For the text-containing cell, return its midpoint in [X, Y] coordinate format. 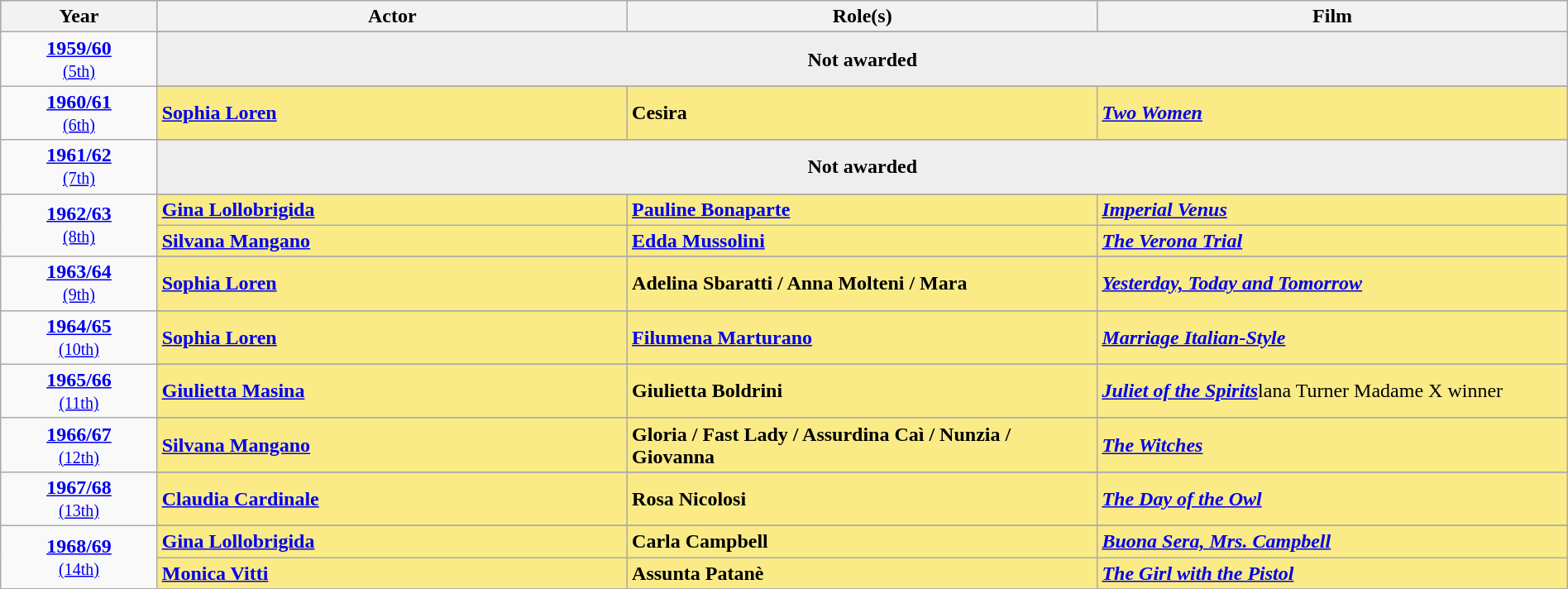
1960/61(6th) [79, 113]
Gloria / Fast Lady / Assurdina Caì / Nunzia / Giovanna [863, 445]
The Witches [1332, 445]
1961/62(7th) [79, 167]
Marriage Italian-Style [1332, 338]
Two Women [1332, 113]
1967/68(13th) [79, 498]
The Girl with the Pistol [1332, 573]
Assunta Patanè [863, 573]
1963/64(9th) [79, 283]
The Verona Trial [1332, 241]
1964/65(10th) [79, 338]
Giulietta Boldrini [863, 390]
1962/63(8th) [79, 225]
Adelina Sbaratti / Anna Molteni / Mara [863, 283]
Edda Mussolini [863, 241]
1966/67(12th) [79, 445]
Carla Campbell [863, 541]
Yesterday, Today and Tomorrow [1332, 283]
Actor [392, 17]
Buona Sera, Mrs. Campbell [1332, 541]
Role(s) [863, 17]
The Day of the Owl [1332, 498]
Juliet of the Spiritslana Turner Madame X winner [1332, 390]
Giulietta Masina [392, 390]
1965/66(11th) [79, 390]
Film [1332, 17]
Monica Vitti [392, 573]
Filumena Marturano [863, 338]
Pauline Bonaparte [863, 209]
Year [79, 17]
Cesira [863, 113]
Rosa Nicolosi [863, 498]
1959/60(5th) [79, 60]
1968/69(14th) [79, 557]
Claudia Cardinale [392, 498]
Imperial Venus [1332, 209]
